Search for the cell housing the specified text and yield its [x, y] center coordinate. 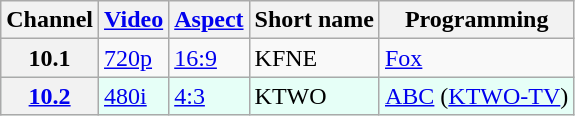
Video [134, 20]
KFNE [314, 58]
16:9 [209, 58]
4:3 [209, 96]
ABC (KTWO-TV) [476, 96]
Programming [476, 20]
Short name [314, 20]
480i [134, 96]
720p [134, 58]
Aspect [209, 20]
10.1 [50, 58]
Channel [50, 20]
KTWO [314, 96]
10.2 [50, 96]
Fox [476, 58]
